Search for the cell housing the specified text and yield its (X, Y) center coordinate. 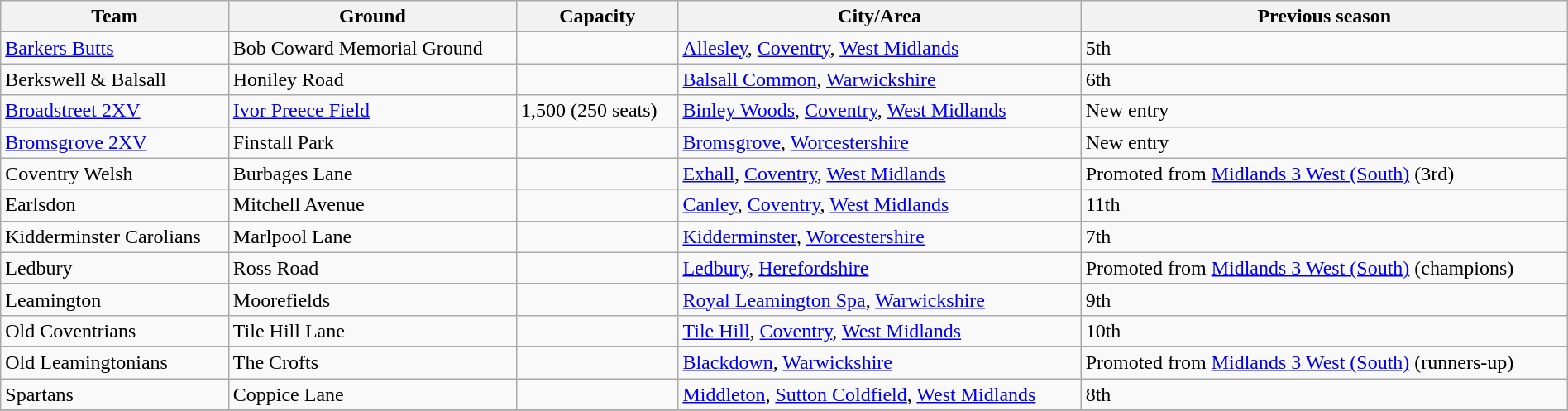
Tile Hill Lane (372, 331)
Canley, Coventry, West Midlands (880, 205)
Capacity (597, 17)
Promoted from Midlands 3 West (South) (runners-up) (1324, 362)
Moorefields (372, 299)
Bob Coward Memorial Ground (372, 48)
Ground (372, 17)
8th (1324, 394)
Ledbury, Herefordshire (880, 268)
Marlpool Lane (372, 237)
Previous season (1324, 17)
Barkers Butts (115, 48)
Bromsgrove, Worcestershire (880, 142)
Blackdown, Warwickshire (880, 362)
Kidderminster, Worcestershire (880, 237)
Promoted from Midlands 3 West (South) (champions) (1324, 268)
5th (1324, 48)
10th (1324, 331)
Burbages Lane (372, 174)
The Crofts (372, 362)
Mitchell Avenue (372, 205)
Berkswell & Balsall (115, 79)
Ivor Preece Field (372, 111)
City/Area (880, 17)
Ledbury (115, 268)
Old Leamingtonians (115, 362)
Leamington (115, 299)
Middleton, Sutton Coldfield, West Midlands (880, 394)
Royal Leamington Spa, Warwickshire (880, 299)
Coventry Welsh (115, 174)
Spartans (115, 394)
Honiley Road (372, 79)
7th (1324, 237)
Bromsgrove 2XV (115, 142)
Ross Road (372, 268)
Coppice Lane (372, 394)
Tile Hill, Coventry, West Midlands (880, 331)
Old Coventrians (115, 331)
Promoted from Midlands 3 West (South) (3rd) (1324, 174)
Earlsdon (115, 205)
9th (1324, 299)
Binley Woods, Coventry, West Midlands (880, 111)
Broadstreet 2XV (115, 111)
1,500 (250 seats) (597, 111)
Finstall Park (372, 142)
Balsall Common, Warwickshire (880, 79)
Kidderminster Carolians (115, 237)
Team (115, 17)
11th (1324, 205)
Allesley, Coventry, West Midlands (880, 48)
Exhall, Coventry, West Midlands (880, 174)
6th (1324, 79)
